Locate the cell with the specified text and output its (X, Y) center coordinate. 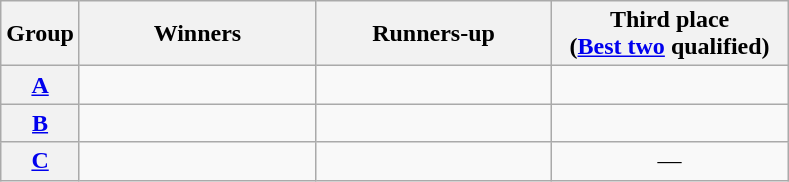
Group (40, 34)
Runners-up (433, 34)
A (40, 85)
C (40, 161)
Winners (197, 34)
— (670, 161)
B (40, 123)
Third place(Best two qualified) (670, 34)
